Identify which cell holds the provided text, then report its [X, Y] central coordinate. 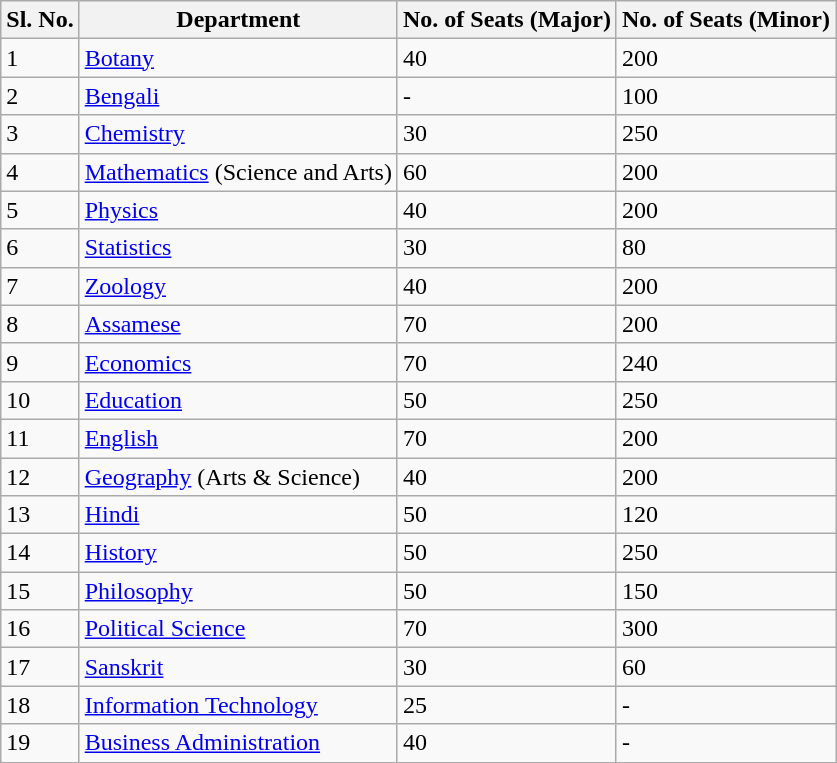
240 [726, 362]
12 [40, 477]
3 [40, 134]
Assamese [238, 324]
Hindi [238, 515]
Statistics [238, 248]
Business Administration [238, 743]
80 [726, 248]
Information Technology [238, 705]
Sl. No. [40, 20]
120 [726, 515]
300 [726, 629]
9 [40, 362]
150 [726, 591]
7 [40, 286]
Mathematics (Science and Arts) [238, 172]
No. of Seats (Major) [506, 20]
14 [40, 553]
Education [238, 400]
10 [40, 400]
100 [726, 96]
Physics [238, 210]
History [238, 553]
25 [506, 705]
Political Science [238, 629]
17 [40, 667]
Chemistry [238, 134]
Zoology [238, 286]
18 [40, 705]
Sanskrit [238, 667]
4 [40, 172]
Department [238, 20]
1 [40, 58]
13 [40, 515]
Bengali [238, 96]
19 [40, 743]
Botany [238, 58]
Geography (Arts & Science) [238, 477]
6 [40, 248]
15 [40, 591]
Philosophy [238, 591]
Economics [238, 362]
No. of Seats (Minor) [726, 20]
16 [40, 629]
8 [40, 324]
11 [40, 438]
2 [40, 96]
English [238, 438]
5 [40, 210]
